Identify which cell holds the provided text, then report its [X, Y] central coordinate. 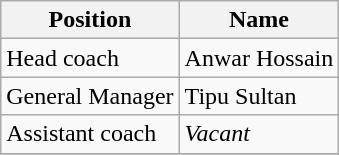
Assistant coach [90, 134]
Tipu Sultan [259, 96]
Position [90, 20]
Vacant [259, 134]
Head coach [90, 58]
Name [259, 20]
General Manager [90, 96]
Anwar Hossain [259, 58]
